Locate the cell with the specified text and output its (X, Y) center coordinate. 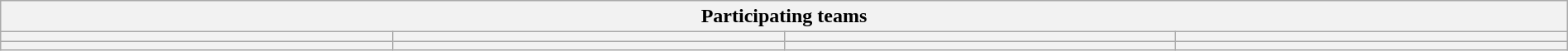
Participating teams (784, 16)
